Locate the cell with the specified text and output its [x, y] center coordinate. 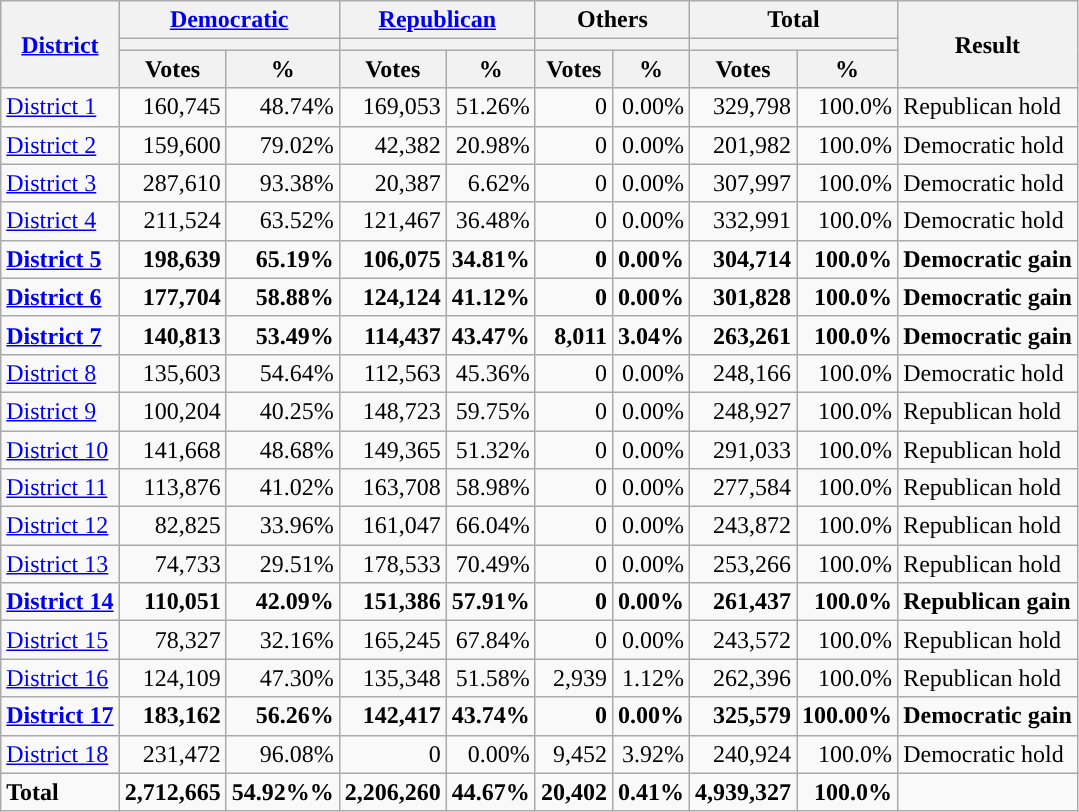
54.92%% [282, 792]
159,600 [172, 145]
41.02% [282, 488]
124,124 [392, 297]
56.26% [282, 716]
141,668 [172, 449]
177,704 [172, 297]
304,714 [742, 259]
51.26% [490, 107]
48.68% [282, 449]
6.62% [490, 183]
47.30% [282, 678]
District 11 [60, 488]
42.09% [282, 602]
160,745 [172, 107]
63.52% [282, 221]
2,206,260 [392, 792]
District 17 [60, 716]
Result [988, 44]
163,708 [392, 488]
78,327 [172, 640]
Republican gain [988, 602]
240,924 [742, 754]
248,927 [742, 411]
33.96% [282, 526]
43.47% [490, 335]
48.74% [282, 107]
District [60, 44]
Republican [437, 20]
3.04% [650, 335]
53.49% [282, 335]
44.67% [490, 792]
332,991 [742, 221]
District 1 [60, 107]
70.49% [490, 564]
243,872 [742, 526]
262,396 [742, 678]
36.48% [490, 221]
121,467 [392, 221]
2,939 [574, 678]
142,417 [392, 716]
100,204 [172, 411]
110,051 [172, 602]
79.02% [282, 145]
183,162 [172, 716]
140,813 [172, 335]
40.25% [282, 411]
District 2 [60, 145]
District 6 [60, 297]
29.51% [282, 564]
58.98% [490, 488]
Democratic [229, 20]
148,723 [392, 411]
106,075 [392, 259]
3.92% [650, 754]
307,997 [742, 183]
100.00% [848, 716]
32.16% [282, 640]
District 5 [60, 259]
263,261 [742, 335]
41.12% [490, 297]
124,109 [172, 678]
District 7 [60, 335]
112,563 [392, 373]
231,472 [172, 754]
74,733 [172, 564]
96.08% [282, 754]
248,166 [742, 373]
329,798 [742, 107]
93.38% [282, 183]
45.36% [490, 373]
1.12% [650, 678]
301,828 [742, 297]
169,053 [392, 107]
66.04% [490, 526]
82,825 [172, 526]
291,033 [742, 449]
District 12 [60, 526]
149,365 [392, 449]
161,047 [392, 526]
201,982 [742, 145]
54.64% [282, 373]
42,382 [392, 145]
113,876 [172, 488]
198,639 [172, 259]
277,584 [742, 488]
114,437 [392, 335]
20,387 [392, 183]
District 4 [60, 221]
9,452 [574, 754]
135,348 [392, 678]
51.58% [490, 678]
58.88% [282, 297]
67.84% [490, 640]
8,011 [574, 335]
20.98% [490, 145]
District 9 [60, 411]
261,437 [742, 602]
325,579 [742, 716]
34.81% [490, 259]
District 16 [60, 678]
4,939,327 [742, 792]
253,266 [742, 564]
43.74% [490, 716]
65.19% [282, 259]
District 8 [60, 373]
District 3 [60, 183]
59.75% [490, 411]
District 18 [60, 754]
211,524 [172, 221]
151,386 [392, 602]
District 14 [60, 602]
Others [612, 20]
178,533 [392, 564]
District 10 [60, 449]
District 15 [60, 640]
243,572 [742, 640]
51.32% [490, 449]
57.91% [490, 602]
2,712,665 [172, 792]
District 13 [60, 564]
135,603 [172, 373]
287,610 [172, 183]
165,245 [392, 640]
0.41% [650, 792]
20,402 [574, 792]
